Identify which cell holds the provided text, then report its [X, Y] central coordinate. 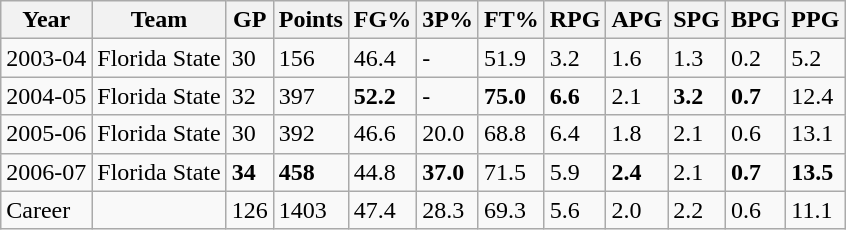
397 [310, 96]
28.3 [448, 210]
126 [250, 210]
2004-05 [46, 96]
1.3 [697, 58]
68.8 [511, 134]
Year [46, 20]
5.9 [575, 172]
3P% [448, 20]
47.4 [382, 210]
6.6 [575, 96]
52.2 [382, 96]
BPG [755, 20]
Career [46, 210]
12.4 [816, 96]
2003-04 [46, 58]
2006-07 [46, 172]
RPG [575, 20]
13.1 [816, 134]
APG [637, 20]
FT% [511, 20]
2.0 [637, 210]
458 [310, 172]
6.4 [575, 134]
156 [310, 58]
1.6 [637, 58]
46.6 [382, 134]
Points [310, 20]
0.2 [755, 58]
20.0 [448, 134]
71.5 [511, 172]
SPG [697, 20]
44.8 [382, 172]
Team [159, 20]
32 [250, 96]
PPG [816, 20]
2005-06 [46, 134]
11.1 [816, 210]
5.6 [575, 210]
5.2 [816, 58]
GP [250, 20]
FG% [382, 20]
2.2 [697, 210]
13.5 [816, 172]
392 [310, 134]
75.0 [511, 96]
1403 [310, 210]
34 [250, 172]
1.8 [637, 134]
2.4 [637, 172]
51.9 [511, 58]
69.3 [511, 210]
46.4 [382, 58]
37.0 [448, 172]
